Determine the [X, Y] coordinate at the center of the cell enclosing the given text.  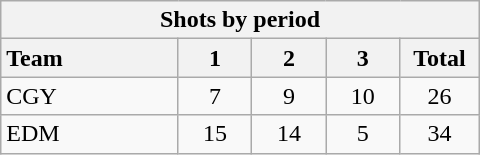
3 [363, 58]
1 [215, 58]
26 [440, 96]
10 [363, 96]
CGY [90, 96]
EDM [90, 134]
15 [215, 134]
14 [289, 134]
Total [440, 58]
34 [440, 134]
Team [90, 58]
Shots by period [240, 20]
7 [215, 96]
2 [289, 58]
5 [363, 134]
9 [289, 96]
